Identify which cell holds the provided text, then report its (X, Y) central coordinate. 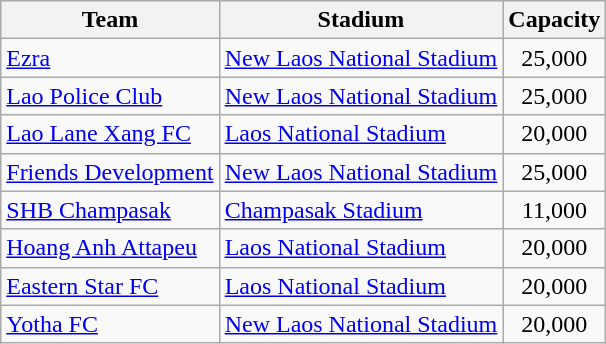
Stadium (361, 20)
11,000 (554, 210)
Friends Development (110, 172)
Lao Lane Xang FC (110, 134)
Hoang Anh Attapeu (110, 248)
Team (110, 20)
Champasak Stadium (361, 210)
Eastern Star FC (110, 286)
SHB Champasak (110, 210)
Yotha FC (110, 324)
Capacity (554, 20)
Ezra (110, 58)
Lao Police Club (110, 96)
